Pinpoint the cell where the given text exists, returning its (X, Y) midpoint coordinate. 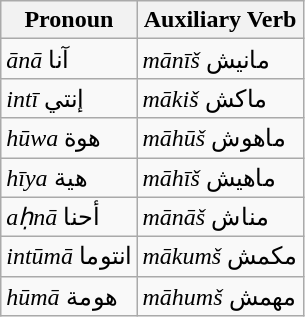
māhīš ماهيش (220, 178)
māhūš ماهوش (220, 138)
aḥnā أحنا (69, 217)
intī إنتي (69, 98)
Pronoun (69, 20)
mānāš مناش (220, 217)
mānīš مانيش (220, 59)
intūmā انتوما (69, 257)
hūmā هومة (69, 296)
ānā آنا (69, 59)
māhumš مهمش (220, 296)
mākumš مكمش (220, 257)
hūwa هوة (69, 138)
hīya هية (69, 178)
mākiš ماكش (220, 98)
Auxiliary Verb (220, 20)
